Search for the cell housing the specified text and yield its [X, Y] center coordinate. 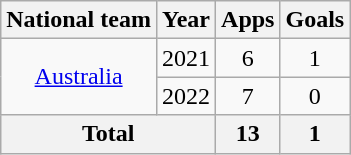
Apps [248, 20]
2022 [186, 96]
Year [186, 20]
Goals [315, 20]
Australia [79, 77]
2021 [186, 58]
7 [248, 96]
National team [79, 20]
0 [315, 96]
13 [248, 134]
Total [108, 134]
6 [248, 58]
